Locate the cell with the specified text and output its [x, y] center coordinate. 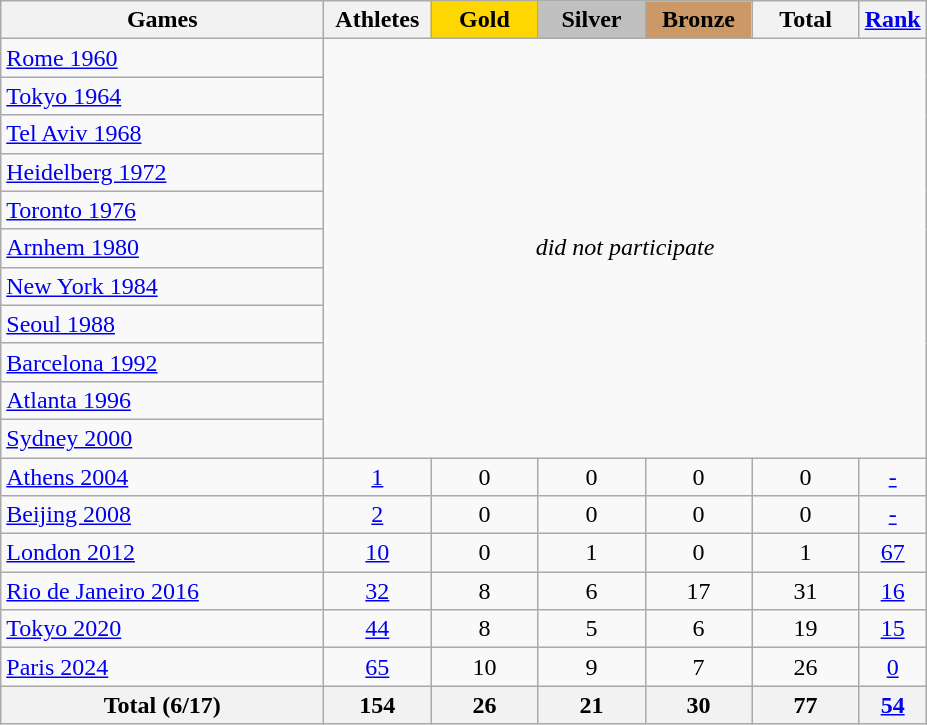
16 [892, 591]
Rome 1960 [162, 58]
21 [592, 705]
Games [162, 20]
54 [892, 705]
30 [698, 705]
Tokyo 1964 [162, 96]
31 [806, 591]
65 [378, 667]
Bronze [698, 20]
Seoul 1988 [162, 324]
Athletes [378, 20]
154 [378, 705]
Rank [892, 20]
Paris 2024 [162, 667]
32 [378, 591]
67 [892, 553]
15 [892, 629]
London 2012 [162, 553]
Athens 2004 [162, 477]
17 [698, 591]
77 [806, 705]
Heidelberg 1972 [162, 172]
Silver [592, 20]
Total (6/17) [162, 705]
Beijing 2008 [162, 515]
Toronto 1976 [162, 210]
did not participate [625, 248]
Arnhem 1980 [162, 248]
Sydney 2000 [162, 438]
Rio de Janeiro 2016 [162, 591]
Total [806, 20]
Gold [484, 20]
2 [378, 515]
9 [592, 667]
Atlanta 1996 [162, 400]
19 [806, 629]
New York 1984 [162, 286]
Tel Aviv 1968 [162, 134]
7 [698, 667]
Tokyo 2020 [162, 629]
Barcelona 1992 [162, 362]
44 [378, 629]
5 [592, 629]
